Locate the cell with the specified text and output its [X, Y] center coordinate. 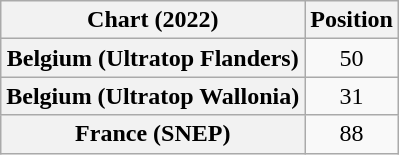
Position [352, 20]
31 [352, 96]
Chart (2022) [153, 20]
France (SNEP) [153, 134]
88 [352, 134]
Belgium (Ultratop Flanders) [153, 58]
50 [352, 58]
Belgium (Ultratop Wallonia) [153, 96]
